Pinpoint the cell where the given text exists, returning its (x, y) midpoint coordinate. 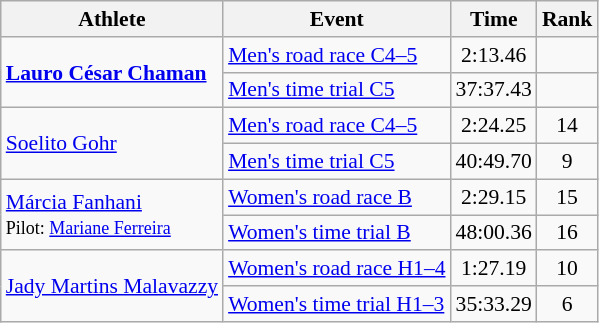
14 (568, 126)
37:37.43 (494, 90)
10 (568, 269)
Márcia FanhaniPilot: Mariane Ferreira (112, 214)
Women's road race H1–4 (336, 269)
6 (568, 304)
48:00.36 (494, 233)
Soelito Gohr (112, 144)
2:24.25 (494, 126)
Women's road race B (336, 197)
Women's time trial H1–3 (336, 304)
15 (568, 197)
2:29.15 (494, 197)
Rank (568, 19)
Event (336, 19)
9 (568, 162)
16 (568, 233)
35:33.29 (494, 304)
Lauro César Chaman (112, 72)
Time (494, 19)
1:27.19 (494, 269)
40:49.70 (494, 162)
Women's time trial B (336, 233)
2:13.46 (494, 55)
Jady Martins Malavazzy (112, 286)
Athlete (112, 19)
